Identify which cell holds the provided text, then report its (x, y) central coordinate. 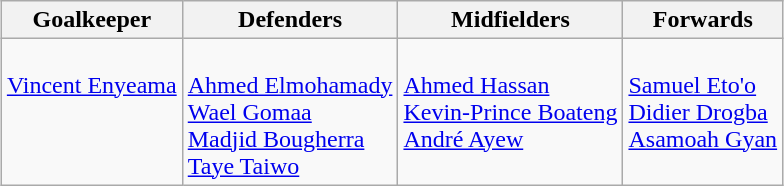
Ahmed Hassan Kevin-Prince Boateng André Ayew (510, 112)
Midfielders (510, 20)
Defenders (290, 20)
Vincent Enyeama (92, 112)
Goalkeeper (92, 20)
Ahmed Elmohamady Wael Gomaa Madjid Bougherra Taye Taiwo (290, 112)
Forwards (703, 20)
Samuel Eto'o Didier Drogba Asamoah Gyan (703, 112)
